Provide the (x, y) coordinate of the cell's center where the given text is located.  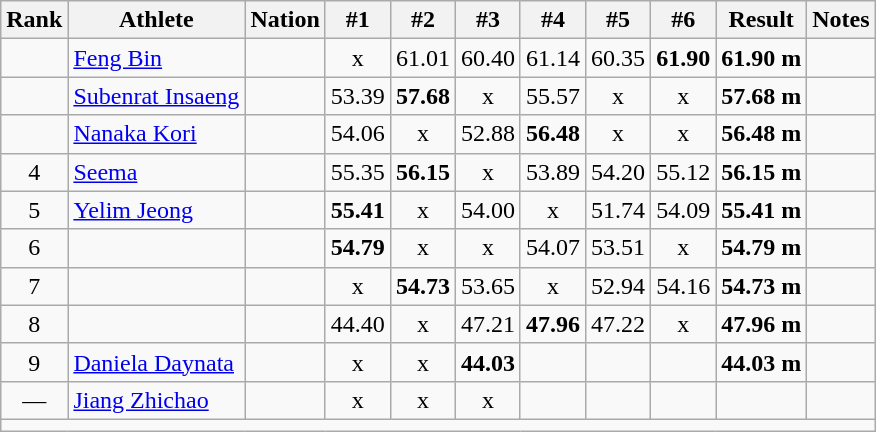
54.73 (422, 286)
#3 (488, 20)
53.39 (358, 96)
Yelim Jeong (156, 210)
54.00 (488, 210)
Daniela Daynata (156, 362)
Seema (156, 172)
Subenrat Insaeng (156, 96)
44.03 m (762, 362)
Feng Bin (156, 58)
#2 (422, 20)
44.40 (358, 324)
55.41 (358, 210)
61.90 (684, 58)
Jiang Zhichao (156, 400)
56.48 m (762, 134)
Nanaka Kori (156, 134)
47.96 m (762, 324)
#1 (358, 20)
47.96 (552, 324)
#6 (684, 20)
52.88 (488, 134)
44.03 (488, 362)
61.14 (552, 58)
47.21 (488, 324)
55.12 (684, 172)
56.15 (422, 172)
7 (34, 286)
Nation (285, 20)
54.06 (358, 134)
53.89 (552, 172)
5 (34, 210)
57.68 (422, 96)
54.09 (684, 210)
54.07 (552, 248)
54.79 (358, 248)
8 (34, 324)
54.73 m (762, 286)
— (34, 400)
53.65 (488, 286)
Athlete (156, 20)
56.48 (552, 134)
55.57 (552, 96)
51.74 (618, 210)
54.20 (618, 172)
61.01 (422, 58)
60.35 (618, 58)
54.16 (684, 286)
54.79 m (762, 248)
6 (34, 248)
55.41 m (762, 210)
#5 (618, 20)
52.94 (618, 286)
47.22 (618, 324)
61.90 m (762, 58)
#4 (552, 20)
53.51 (618, 248)
57.68 m (762, 96)
Rank (34, 20)
60.40 (488, 58)
55.35 (358, 172)
9 (34, 362)
56.15 m (762, 172)
Notes (841, 20)
Result (762, 20)
4 (34, 172)
